Output the [X, Y] coordinate of the center of the cell containing the given text.  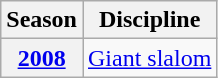
2008 [42, 58]
Giant slalom [149, 58]
Discipline [149, 20]
Season [42, 20]
